Identify which cell holds the provided text, then report its [X, Y] central coordinate. 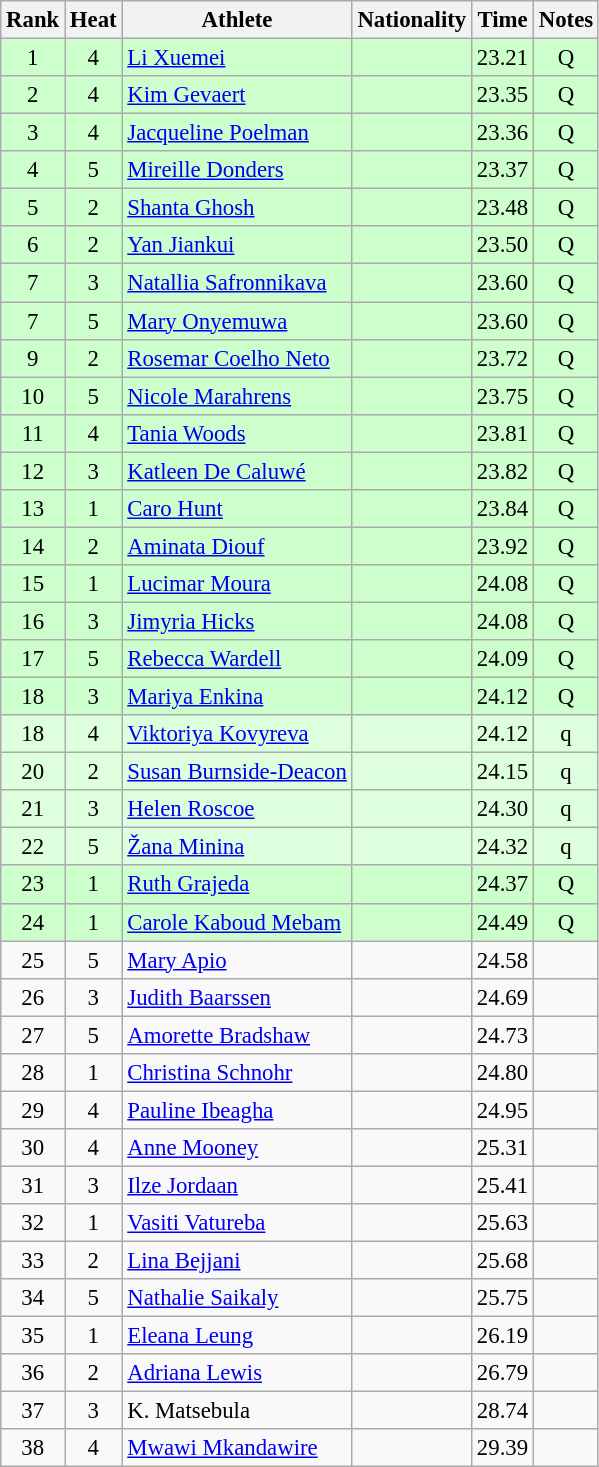
Mireille Donders [237, 170]
22 [33, 847]
Mariya Enkina [237, 697]
26.19 [503, 1336]
Yan Jiankui [237, 245]
Kim Gevaert [237, 95]
Adriana Lewis [237, 1373]
35 [33, 1336]
23.81 [503, 433]
Viktoriya Kovyreva [237, 734]
30 [33, 1148]
Anne Mooney [237, 1148]
Jimyria Hicks [237, 621]
25.63 [503, 1223]
25.68 [503, 1261]
24.80 [503, 1073]
24.37 [503, 885]
Lina Bejjani [237, 1261]
Lucimar Moura [237, 584]
Ilze Jordaan [237, 1185]
29 [33, 1110]
24.73 [503, 1035]
13 [33, 509]
Christina Schnohr [237, 1073]
Tania Woods [237, 433]
12 [33, 471]
17 [33, 659]
32 [33, 1223]
Jacqueline Poelman [237, 133]
Notes [566, 20]
24.95 [503, 1110]
6 [33, 245]
Susan Burnside-Deacon [237, 772]
Athlete [237, 20]
23.48 [503, 208]
24.69 [503, 997]
25.31 [503, 1148]
Caro Hunt [237, 509]
Rosemar Coelho Neto [237, 358]
Carole Kaboud Mebam [237, 922]
20 [33, 772]
25 [33, 960]
Mary Onyemuwa [237, 321]
23.35 [503, 95]
24 [33, 922]
24.09 [503, 659]
15 [33, 584]
26.79 [503, 1373]
10 [33, 396]
28.74 [503, 1411]
11 [33, 433]
16 [33, 621]
24.49 [503, 922]
23.72 [503, 358]
Judith Baarssen [237, 997]
Amorette Bradshaw [237, 1035]
Helen Roscoe [237, 809]
Nathalie Saikaly [237, 1298]
27 [33, 1035]
Aminata Diouf [237, 546]
23 [33, 885]
33 [33, 1261]
23.84 [503, 509]
37 [33, 1411]
24.15 [503, 772]
Žana Minina [237, 847]
21 [33, 809]
23.50 [503, 245]
Rebecca Wardell [237, 659]
Li Xuemei [237, 58]
25.75 [503, 1298]
24.32 [503, 847]
28 [33, 1073]
Katleen De Caluwé [237, 471]
34 [33, 1298]
Ruth Grajeda [237, 885]
25.41 [503, 1185]
23.92 [503, 546]
14 [33, 546]
24.58 [503, 960]
Time [503, 20]
9 [33, 358]
31 [33, 1185]
Natallia Safronnikava [237, 283]
Eleana Leung [237, 1336]
23.21 [503, 58]
Pauline Ibeagha [237, 1110]
23.37 [503, 170]
K. Matsebula [237, 1411]
23.82 [503, 471]
Vasiti Vatureba [237, 1223]
Rank [33, 20]
23.36 [503, 133]
Nationality [412, 20]
26 [33, 997]
Mary Apio [237, 960]
Shanta Ghosh [237, 208]
Heat [94, 20]
23.75 [503, 396]
Nicole Marahrens [237, 396]
24.30 [503, 809]
36 [33, 1373]
